Provide the (x, y) coordinate of the cell's center where the given text is located.  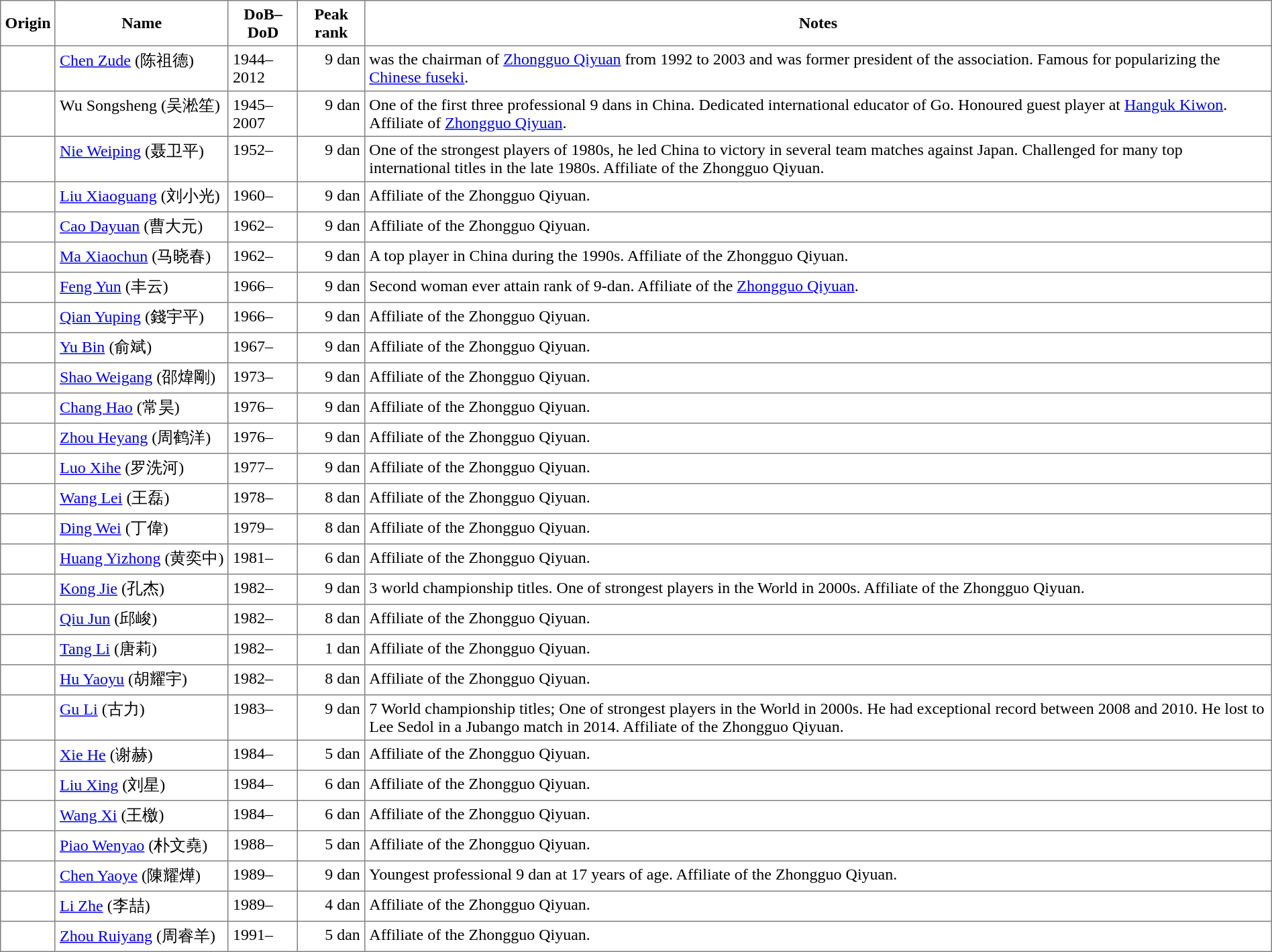
1944–2012 (263, 68)
DoB–DoD (263, 23)
was the chairman of Zhongguo Qiyuan from 1992 to 2003 and was former president of the association. Famous for popularizing the Chinese fuseki. (818, 68)
Peak rank (331, 23)
1977– (263, 468)
1967– (263, 348)
Chen Zude (陈祖德) (142, 68)
Wang Lei (王磊) (142, 499)
Shao Weigang (邵煒剛) (142, 378)
A top player in China during the 1990s. Affiliate of the Zhongguo Qiyuan. (818, 258)
1945–2007 (263, 114)
Tang Li (唐莉) (142, 649)
3 world championship titles. One of strongest players in the World in 2000s. Affiliate of the Zhongguo Qiyuan. (818, 589)
1 dan (331, 649)
Name (142, 23)
Kong Jie (孔杰) (142, 589)
Liu Xiaoguang (刘小光) (142, 197)
Ding Wei (丁偉) (142, 529)
Chen Yaoye (陳耀燁) (142, 876)
Qiu Jun (邱峻) (142, 620)
Origin (28, 23)
Huang Yizhong (黄奕中) (142, 560)
Zhou Heyang (周鹤洋) (142, 439)
Second woman ever attain rank of 9-dan. Affiliate of the Zhongguo Qiyuan. (818, 287)
Nie Weiping (聂卫平) (142, 159)
1973– (263, 378)
Xie He (谢赫) (142, 755)
4 dan (331, 906)
Li Zhe (李喆) (142, 906)
1981– (263, 560)
Liu Xing (刘星) (142, 785)
1960– (263, 197)
Zhou Ruiyang (周睿羊) (142, 937)
Luo Xihe (罗洗河) (142, 468)
Cao Dayuan (曹大元) (142, 227)
Feng Yun (丰云) (142, 287)
Chang Hao (常昊) (142, 408)
1991– (263, 937)
Youngest professional 9 dan at 17 years of age. Affiliate of the Zhongguo Qiyuan. (818, 876)
1983– (263, 718)
Wu Songsheng (吴淞笙) (142, 114)
Ma Xiaochun (马晓春) (142, 258)
Notes (818, 23)
1978– (263, 499)
Piao Wenyao (朴文堯) (142, 845)
Qian Yuping (錢宇平) (142, 318)
Hu Yaoyu (胡耀宇) (142, 680)
Gu Li (古力) (142, 718)
1952– (263, 159)
Wang Xi (王檄) (142, 816)
1979– (263, 529)
Yu Bin (俞斌) (142, 348)
1988– (263, 845)
